Output the (x, y) coordinate of the center of the cell containing the given text.  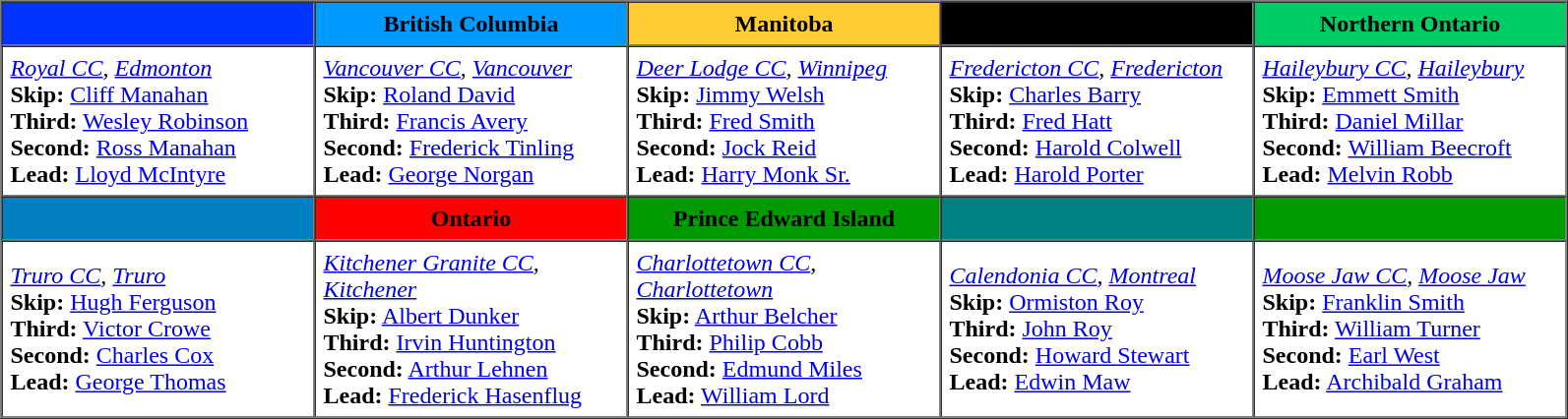
Calendonia CC, MontrealSkip: Ormiston Roy Third: John Roy Second: Howard Stewart Lead: Edwin Maw (1098, 329)
Deer Lodge CC, WinnipegSkip: Jimmy Welsh Third: Fred Smith Second: Jock Reid Lead: Harry Monk Sr. (784, 120)
British Columbia (471, 24)
Prince Edward Island (784, 218)
Northern Ontario (1411, 24)
Truro CC, TruroSkip: Hugh Ferguson Third: Victor Crowe Second: Charles Cox Lead: George Thomas (158, 329)
Manitoba (784, 24)
Haileybury CC, HaileyburySkip: Emmett Smith Third: Daniel Millar Second: William Beecroft Lead: Melvin Robb (1411, 120)
Ontario (471, 218)
Royal CC, EdmontonSkip: Cliff Manahan Third: Wesley Robinson Second: Ross Manahan Lead: Lloyd McIntyre (158, 120)
Moose Jaw CC, Moose JawSkip: Franklin Smith Third: William Turner Second: Earl West Lead: Archibald Graham (1411, 329)
Kitchener Granite CC, KitchenerSkip: Albert Dunker Third: Irvin Huntington Second: Arthur Lehnen Lead: Frederick Hasenflug (471, 329)
Charlottetown CC, CharlottetownSkip: Arthur Belcher Third: Philip Cobb Second: Edmund Miles Lead: William Lord (784, 329)
Vancouver CC, VancouverSkip: Roland David Third: Francis Avery Second: Frederick Tinling Lead: George Norgan (471, 120)
Fredericton CC, FrederictonSkip: Charles Barry Third: Fred Hatt Second: Harold Colwell Lead: Harold Porter (1098, 120)
